Search for the cell housing the specified text and yield its (x, y) center coordinate. 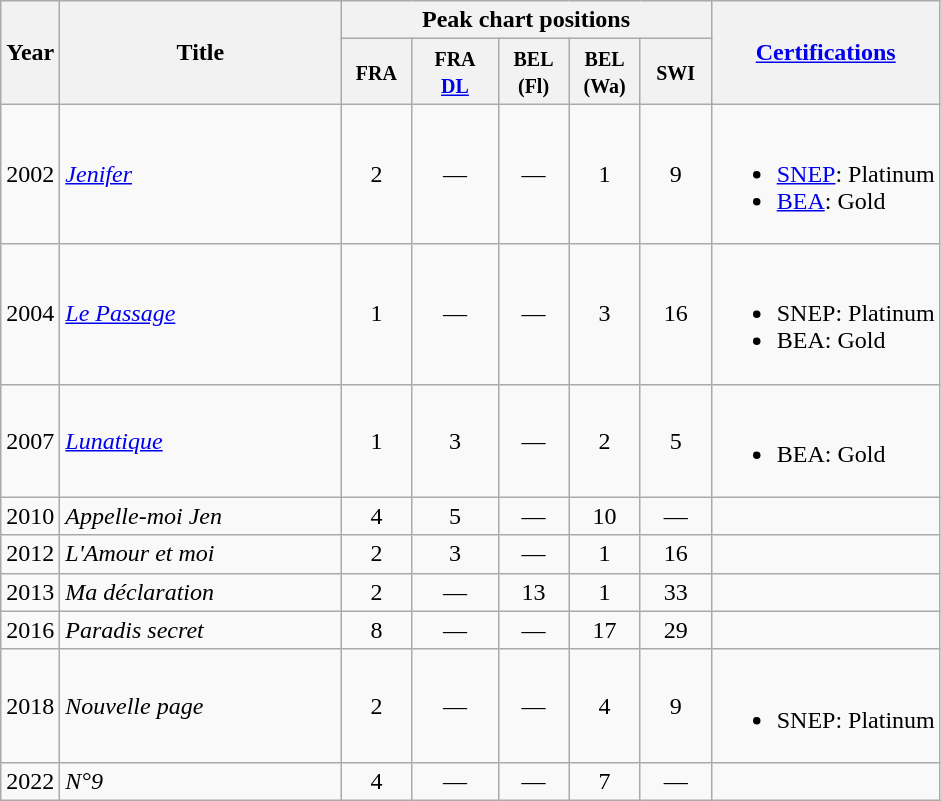
FRADL (455, 72)
2022 (30, 781)
2018 (30, 706)
Appelle-moi Jen (200, 516)
FRA (376, 72)
Jenifer (200, 174)
13 (534, 592)
2010 (30, 516)
2013 (30, 592)
2007 (30, 440)
2016 (30, 630)
2012 (30, 554)
Certifications (826, 52)
Peak chart positions (526, 20)
Year (30, 52)
2002 (30, 174)
8 (376, 630)
33 (676, 592)
BEL(Wa) (604, 72)
Nouvelle page (200, 706)
BEA: Gold (826, 440)
17 (604, 630)
N°9 (200, 781)
7 (604, 781)
Ma déclaration (200, 592)
Le Passage (200, 314)
10 (604, 516)
29 (676, 630)
Title (200, 52)
2004 (30, 314)
BEL(Fl) (534, 72)
SNEP: Platinum (826, 706)
SWI (676, 72)
L'Amour et moi (200, 554)
Paradis secret (200, 630)
Lunatique (200, 440)
